Pinpoint the cell where the given text exists, returning its (x, y) midpoint coordinate. 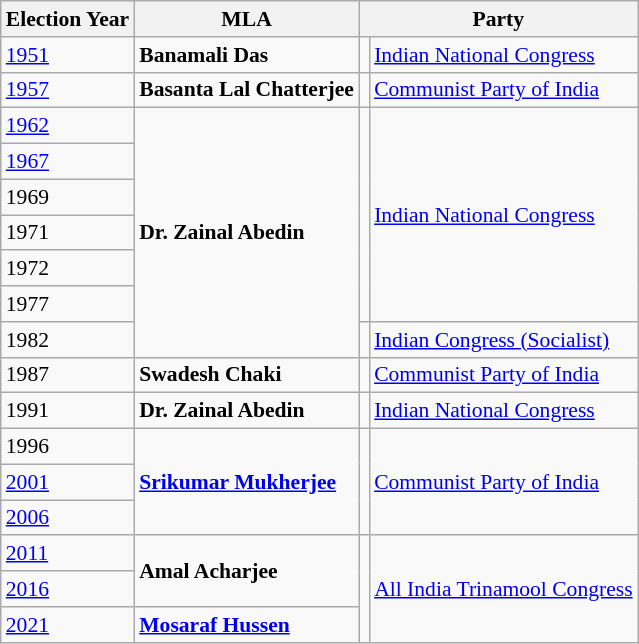
Mosaraf Hussen (246, 625)
1996 (68, 447)
2011 (68, 554)
1962 (68, 126)
2006 (68, 518)
Indian Congress (Socialist) (504, 340)
1971 (68, 233)
Basanta Lal Chatterjee (246, 90)
All India Trinamool Congress (504, 590)
1972 (68, 269)
1969 (68, 197)
1982 (68, 340)
2021 (68, 625)
Swadesh Chaki (246, 375)
2016 (68, 589)
2001 (68, 482)
1951 (68, 55)
Banamali Das (246, 55)
1987 (68, 375)
1977 (68, 304)
Party (498, 19)
Election Year (68, 19)
MLA (246, 19)
1957 (68, 90)
Srikumar Mukherjee (246, 482)
1991 (68, 411)
Amal Acharjee (246, 572)
1967 (68, 162)
